Extract the (x, y) coordinate from the center of the cell holding the provided text.  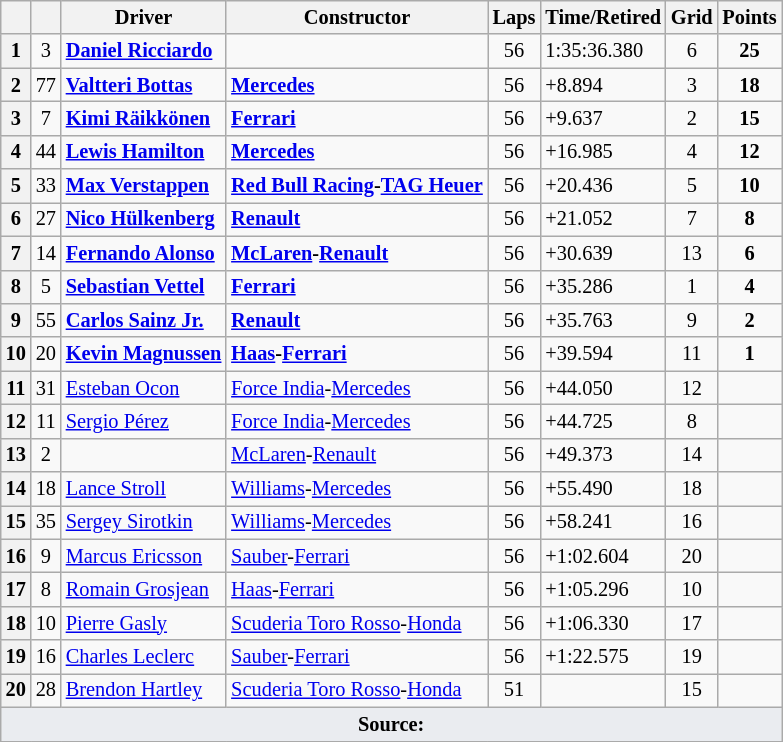
Romain Grosjean (144, 589)
+1:06.330 (603, 623)
44 (46, 152)
35 (46, 522)
+55.490 (603, 489)
Points (750, 17)
+1:22.575 (603, 657)
Daniel Ricciardo (144, 51)
+44.050 (603, 388)
Sergey Sirotkin (144, 522)
Carlos Sainz Jr. (144, 320)
Fernando Alonso (144, 253)
Constructor (356, 17)
1:35:36.380 (603, 51)
Sergio Pérez (144, 421)
+35.763 (603, 320)
Time/Retired (603, 17)
+30.639 (603, 253)
Driver (144, 17)
Kevin Magnussen (144, 354)
Red Bull Racing-TAG Heuer (356, 186)
+20.436 (603, 186)
+35.286 (603, 287)
+9.637 (603, 118)
Laps (514, 17)
+16.985 (603, 152)
55 (46, 320)
+1:02.604 (603, 556)
31 (46, 388)
+1:05.296 (603, 589)
28 (46, 690)
Marcus Ericsson (144, 556)
Source: (392, 724)
Nico Hülkenberg (144, 219)
77 (46, 85)
Esteban Ocon (144, 388)
+21.052 (603, 219)
Brendon Hartley (144, 690)
Sebastian Vettel (144, 287)
+58.241 (603, 522)
+44.725 (603, 421)
Charles Leclerc (144, 657)
Lance Stroll (144, 489)
+8.894 (603, 85)
Lewis Hamilton (144, 152)
+39.594 (603, 354)
33 (46, 186)
Kimi Räikkönen (144, 118)
+49.373 (603, 455)
Max Verstappen (144, 186)
Valtteri Bottas (144, 85)
51 (514, 690)
Grid (692, 17)
27 (46, 219)
25 (750, 51)
Pierre Gasly (144, 623)
